Search for the cell housing the specified text and yield its (X, Y) center coordinate. 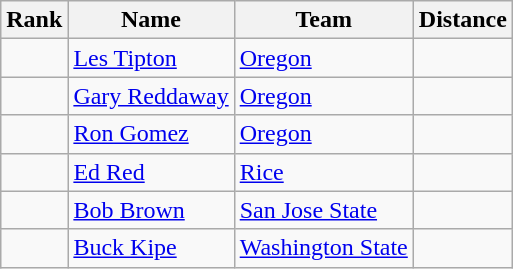
Ron Gomez (151, 134)
Ed Red (151, 172)
Gary Reddaway (151, 96)
Bob Brown (151, 210)
Rank (34, 20)
Les Tipton (151, 58)
Buck Kipe (151, 248)
San Jose State (324, 210)
Rice (324, 172)
Name (151, 20)
Team (324, 20)
Washington State (324, 248)
Distance (462, 20)
